Provide the [x, y] coordinate of the cell's center where the given text is located.  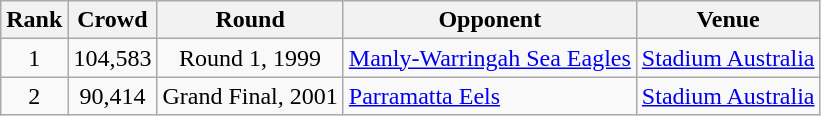
Rank [34, 20]
Venue [728, 20]
Parramatta Eels [490, 96]
90,414 [112, 96]
Grand Final, 2001 [250, 96]
Round 1, 1999 [250, 58]
Round [250, 20]
104,583 [112, 58]
2 [34, 96]
Manly-Warringah Sea Eagles [490, 58]
1 [34, 58]
Opponent [490, 20]
Crowd [112, 20]
